Identify which cell holds the provided text, then report its [X, Y] central coordinate. 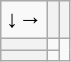
↓→ [24, 20]
